Provide the (x, y) coordinate of the cell's center where the given text is located.  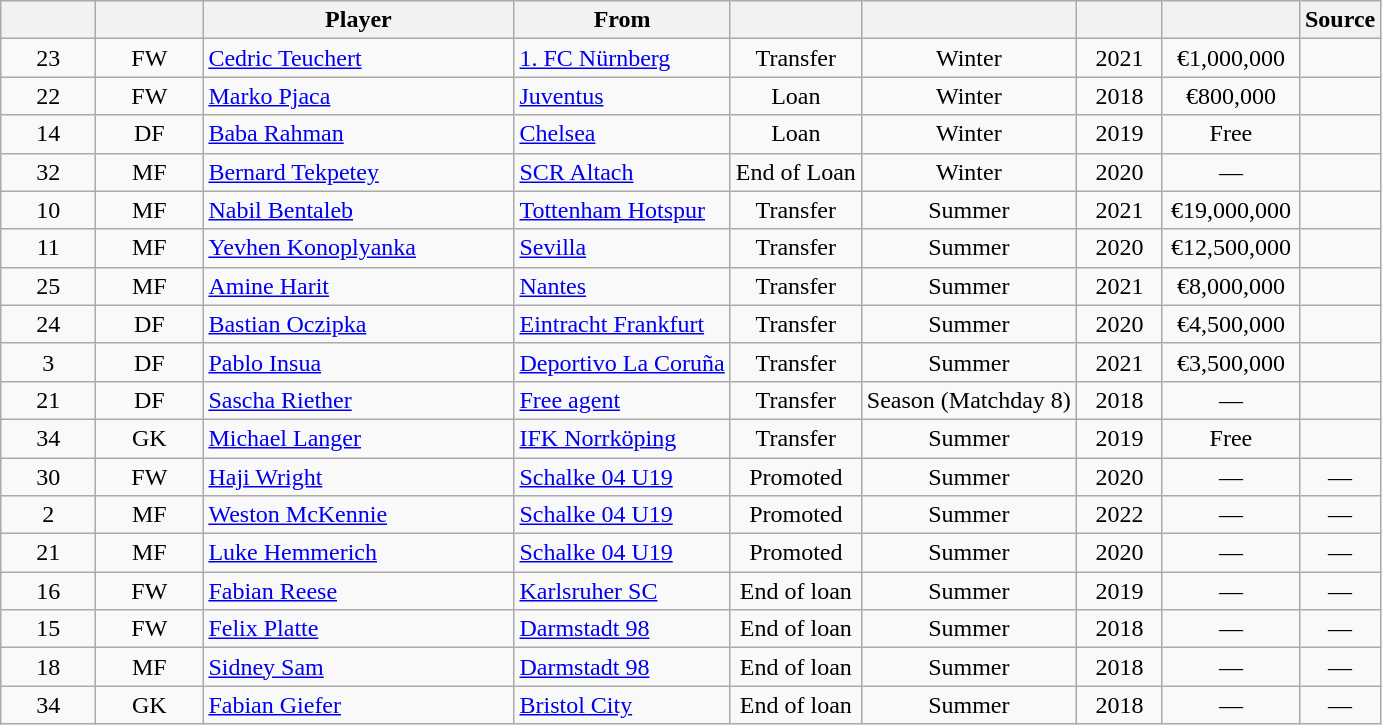
2 (48, 515)
IFK Norrköping (622, 438)
Bernard Tekpetey (358, 172)
23 (48, 58)
Baba Rahman (358, 134)
32 (48, 172)
15 (48, 629)
11 (48, 248)
Source (1340, 20)
€12,500,000 (1230, 248)
24 (48, 324)
Haji Wright (358, 477)
Tottenham Hotspur (622, 210)
€19,000,000 (1230, 210)
Chelsea (622, 134)
Michael Langer (358, 438)
Nabil Bentaleb (358, 210)
18 (48, 667)
€4,500,000 (1230, 324)
3 (48, 362)
10 (48, 210)
From (622, 20)
Season (Matchday 8) (968, 400)
Sidney Sam (358, 667)
1. FC Nürnberg (622, 58)
Luke Hemmerich (358, 553)
2022 (1119, 515)
€1,000,000 (1230, 58)
€800,000 (1230, 96)
Amine Harit (358, 286)
14 (48, 134)
Pablo Insua (358, 362)
€3,500,000 (1230, 362)
Fabian Reese (358, 591)
Juventus (622, 96)
SCR Altach (622, 172)
Nantes (622, 286)
30 (48, 477)
Sascha Riether (358, 400)
16 (48, 591)
Felix Platte (358, 629)
Karlsruher SC (622, 591)
22 (48, 96)
Fabian Giefer (358, 705)
€8,000,000 (1230, 286)
Bastian Oczipka (358, 324)
Free agent (622, 400)
End of Loan (796, 172)
Cedric Teuchert (358, 58)
Player (358, 20)
25 (48, 286)
Eintracht Frankfurt (622, 324)
Deportivo La Coruña (622, 362)
Sevilla (622, 248)
Weston McKennie (358, 515)
Marko Pjaca (358, 96)
Yevhen Konoplyanka (358, 248)
Bristol City (622, 705)
